Return [x, y] of the center of cell containing provided text 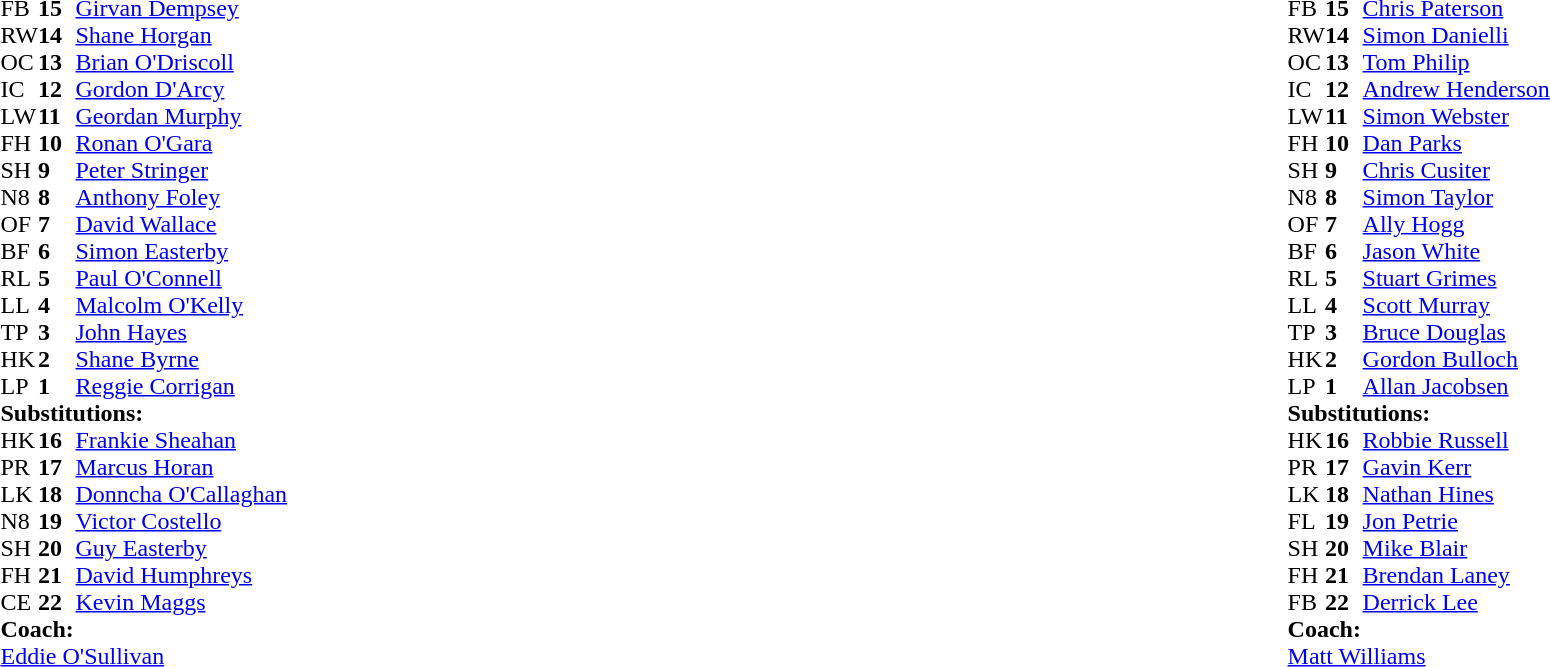
Gavin Kerr [1456, 468]
Peter Stringer [182, 170]
Reggie Corrigan [182, 386]
Bruce Douglas [1456, 332]
Gordon Bulloch [1456, 360]
Chris Cusiter [1456, 170]
Scott Murray [1456, 306]
Geordan Murphy [182, 116]
David Humphreys [182, 576]
Tom Philip [1456, 62]
FL [1307, 522]
Mike Blair [1456, 548]
Allan Jacobsen [1456, 386]
Gordon D'Arcy [182, 90]
John Hayes [182, 332]
Donncha O'Callaghan [182, 494]
Brendan Laney [1456, 576]
Malcolm O'Kelly [182, 306]
Paul O'Connell [182, 278]
Guy Easterby [182, 548]
Shane Byrne [182, 360]
Ally Hogg [1456, 224]
Simon Danielli [1456, 36]
David Wallace [182, 224]
Shane Horgan [182, 36]
Marcus Horan [182, 468]
Andrew Henderson [1456, 90]
Dan Parks [1456, 144]
Jon Petrie [1456, 522]
Anthony Foley [182, 198]
CE [19, 602]
Kevin Maggs [182, 602]
Stuart Grimes [1456, 278]
Frankie Sheahan [182, 440]
Ronan O'Gara [182, 144]
Simon Taylor [1456, 198]
Robbie Russell [1456, 440]
Nathan Hines [1456, 494]
Victor Costello [182, 522]
FB [1307, 602]
Simon Webster [1456, 116]
Jason White [1456, 252]
Derrick Lee [1456, 602]
Brian O'Driscoll [182, 62]
Simon Easterby [182, 252]
